Scan for the cell matching the given text and deliver its [X, Y] coordinate at center. 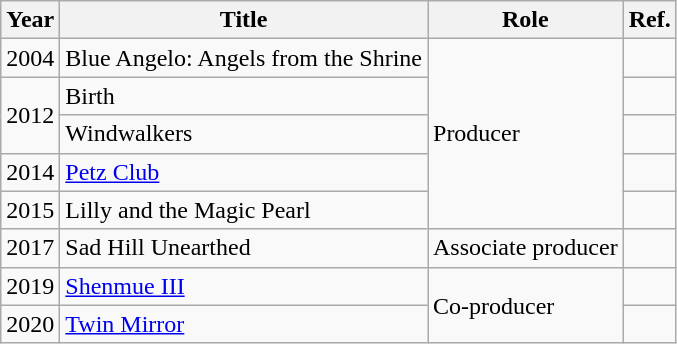
Sad Hill Unearthed [244, 248]
Ref. [650, 20]
2017 [30, 248]
Producer [526, 134]
Co-producer [526, 305]
Shenmue III [244, 286]
Petz Club [244, 172]
2019 [30, 286]
Twin Mirror [244, 324]
Year [30, 20]
Title [244, 20]
2014 [30, 172]
Birth [244, 96]
2012 [30, 115]
Blue Angelo: Angels from the Shrine [244, 58]
Associate producer [526, 248]
2015 [30, 210]
2020 [30, 324]
2004 [30, 58]
Windwalkers [244, 134]
Lilly and the Magic Pearl [244, 210]
Role [526, 20]
